For the text-containing cell, return its midpoint in (x, y) coordinate format. 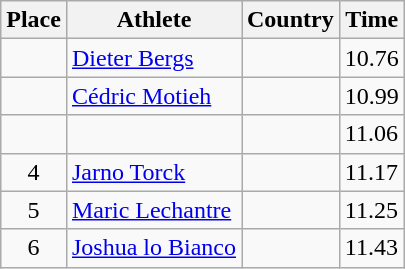
Athlete (154, 20)
Cédric Motieh (154, 96)
11.25 (372, 210)
11.06 (372, 134)
Country (291, 20)
11.17 (372, 172)
10.76 (372, 58)
Maric Lechantre (154, 210)
4 (34, 172)
Dieter Bergs (154, 58)
Time (372, 20)
Place (34, 20)
Joshua lo Bianco (154, 248)
11.43 (372, 248)
10.99 (372, 96)
Jarno Torck (154, 172)
6 (34, 248)
5 (34, 210)
